Extract the [X, Y] coordinate from the center of the cell holding the provided text.  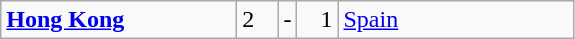
Hong Kong [119, 20]
1 [318, 20]
Spain [456, 20]
- [288, 20]
2 [258, 20]
